Provide the (X, Y) coordinate of the cell's center where the given text is located.  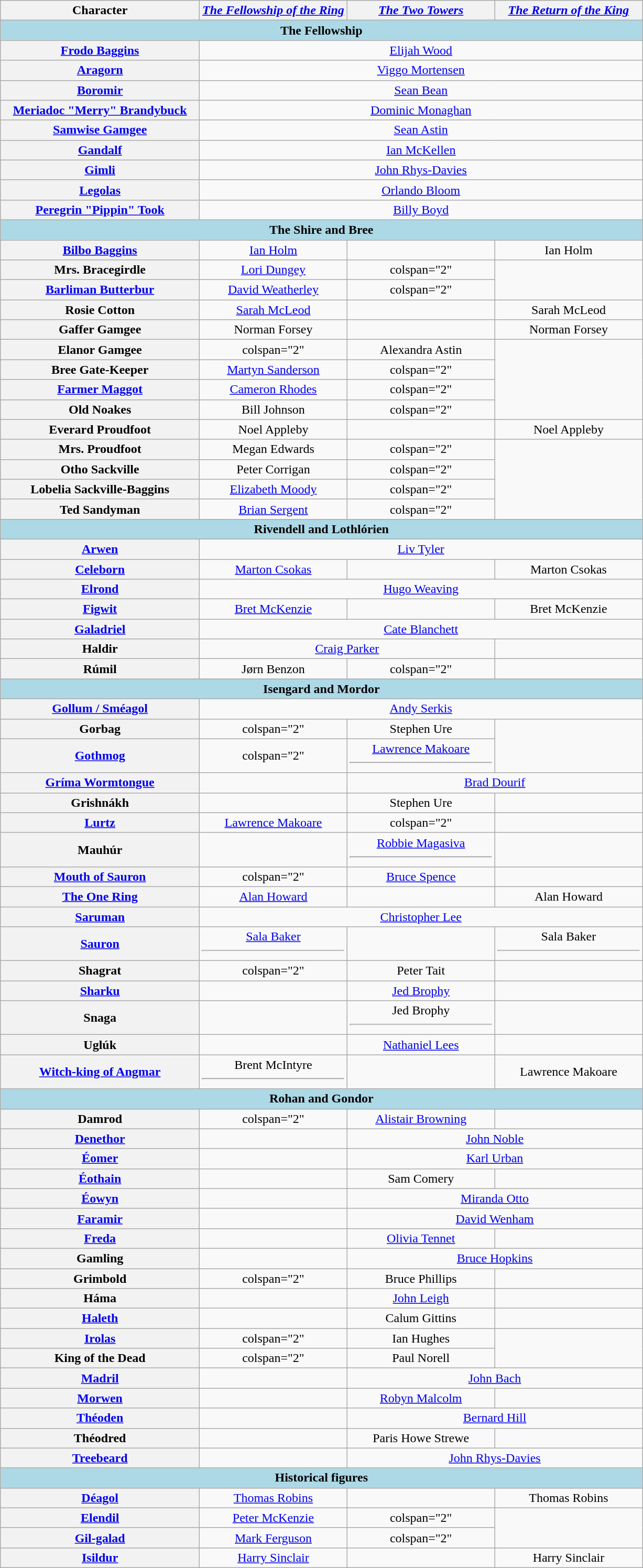
The One Ring (100, 896)
Nathaniel Lees (421, 1045)
Gamling (100, 1258)
Damrod (100, 1119)
Elizabeth Moody (274, 489)
Déagol (100, 1498)
Isildur (100, 1558)
Elijah Wood (421, 50)
Character (100, 10)
Frodo Baggins (100, 50)
Craig Parker (347, 649)
Bruce Spence (421, 877)
Sam Comery (421, 1178)
Dominic Monaghan (421, 110)
Sharku (100, 991)
Robyn Malcolm (421, 1398)
Gothmog (100, 756)
Barliman Butterbur (100, 290)
Celeborn (100, 569)
Samwise Gamgee (100, 130)
David Weatherley (274, 290)
Mauhúr (100, 849)
Robbie Magasiva (421, 849)
Gríma Wormtongue (100, 783)
Bree Gate-Keeper (100, 370)
Rúmil (100, 669)
Snaga (100, 1018)
Calum Gittins (421, 1318)
Brent McIntyre (274, 1072)
Denethor (100, 1139)
Gimli (100, 170)
Gorbag (100, 729)
Liv Tyler (421, 549)
Elendil (100, 1518)
Lobelia Sackville-Baggins (100, 489)
Ian McKellen (421, 150)
Ted Sandyman (100, 509)
Hugo Weaving (421, 589)
Christopher Lee (421, 917)
Farmer Maggot (100, 390)
Saruman (100, 917)
The Fellowship (322, 30)
Mark Ferguson (274, 1538)
Théoden (100, 1418)
Olivia Tennet (421, 1238)
The Shire and Bree (322, 230)
Grimbold (100, 1279)
Lurtz (100, 823)
Gil-galad (100, 1538)
Cameron Rhodes (274, 390)
Morwen (100, 1398)
Bilbo Baggins (100, 250)
Éothain (100, 1178)
Gollum / Sméagol (100, 709)
Peter Tait (421, 971)
Treebeard (100, 1458)
Elrond (100, 589)
King of the Dead (100, 1358)
Mrs. Proudfoot (100, 449)
Peregrin "Pippin" Took (100, 210)
Legolas (100, 190)
Bernard Hill (495, 1418)
Sean Astin (421, 130)
Gaffer Gamgee (100, 330)
Madril (100, 1378)
Uglúk (100, 1045)
Gandalf (100, 150)
Old Noakes (100, 409)
Éowyn (100, 1198)
Peter Corrigan (274, 469)
Irolas (100, 1338)
Rosie Cotton (100, 310)
Galadriel (100, 629)
Sauron (100, 944)
Karl Urban (495, 1159)
Witch-king of Angmar (100, 1072)
Miranda Otto (495, 1198)
Historical figures (322, 1478)
Paris Howe Strewe (421, 1438)
Bill Johnson (274, 409)
Everard Proudfoot (100, 429)
Éomer (100, 1159)
Viggo Mortensen (421, 70)
Haleth (100, 1318)
Arwen (100, 549)
Haldir (100, 649)
John Bach (495, 1378)
Alexandra Astin (421, 350)
Rohan and Gondor (322, 1099)
Shagrat (100, 971)
Isengard and Mordor (322, 689)
Faramir (100, 1218)
Bruce Hopkins (495, 1258)
Andy Serkis (421, 709)
Ian Hughes (421, 1338)
John Noble (495, 1139)
Figwit (100, 609)
Cate Blanchett (421, 629)
Lori Dungey (274, 270)
Jørn Benzon (274, 669)
Alistair Browning (421, 1119)
Martyn Sanderson (274, 370)
Paul Norell (421, 1358)
David Wenham (495, 1218)
Boromir (100, 90)
Mrs. Bracegirdle (100, 270)
Rivendell and Lothlórien (322, 529)
Mouth of Sauron (100, 877)
The Fellowship of the Ring (274, 10)
Brad Dourif (495, 783)
Sean Bean (421, 90)
The Two Towers (421, 10)
Peter McKenzie (274, 1518)
Meriadoc "Merry" Brandybuck (100, 110)
The Return of the King (569, 10)
Háma (100, 1299)
Grishnákh (100, 803)
Megan Edwards (274, 449)
Bruce Phillips (421, 1279)
Freda (100, 1238)
Orlando Bloom (421, 190)
Théodred (100, 1438)
Otho Sackville (100, 469)
Aragorn (100, 70)
Elanor Gamgee (100, 350)
John Leigh (421, 1299)
Billy Boyd (421, 210)
Brian Sergent (274, 509)
